Find where the given text appears and provide that cell's center as [x, y] coordinate. 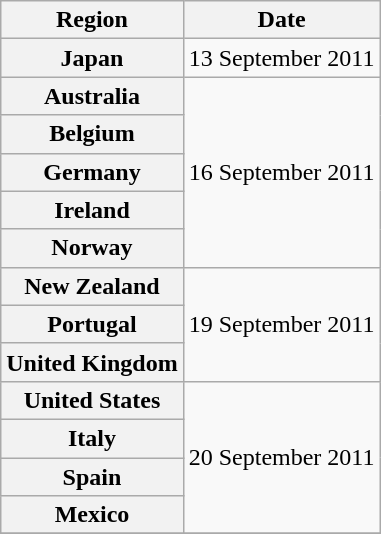
Australia [92, 96]
19 September 2011 [282, 324]
Italy [92, 438]
Date [282, 20]
United States [92, 400]
13 September 2011 [282, 58]
Belgium [92, 134]
Japan [92, 58]
Region [92, 20]
Ireland [92, 210]
New Zealand [92, 286]
United Kingdom [92, 362]
Norway [92, 248]
Spain [92, 477]
Germany [92, 172]
16 September 2011 [282, 172]
Portugal [92, 324]
Mexico [92, 515]
20 September 2011 [282, 457]
